Locate the cell with the specified text and output its [X, Y] center coordinate. 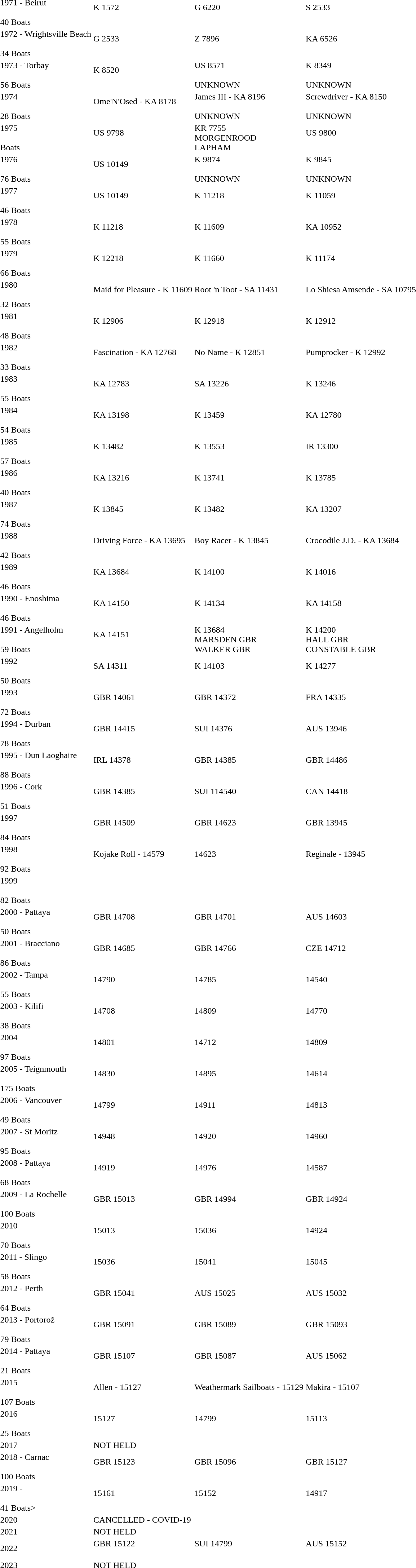
14708 [143, 1016]
14712 [249, 1047]
GBR 14061 [143, 702]
15161 [143, 1498]
Root 'n Toot - SA 11431 [249, 294]
GBR 14708 [143, 922]
Driving Force - KA 13695 [143, 545]
K 8520 [143, 75]
GBR 15096 [249, 1467]
Fascination - KA 12768 [143, 357]
K 13684 MARSDEN GBR WALKER GBR [249, 639]
KA 13684 [143, 577]
14790 [143, 984]
KA 12783 [143, 389]
GBR 14685 [143, 953]
K 14134 [249, 608]
GBR 15107 [143, 1361]
14895 [249, 1078]
15041 [249, 1267]
K 13553 [249, 451]
15127 [143, 1423]
Allen - 15127 [143, 1392]
K 12906 [143, 326]
14919 [143, 1173]
US 8571UNKNOWN [249, 75]
GBR 15091 [143, 1329]
K 11609 [249, 232]
K 13741 [249, 483]
IRL 14378 [143, 765]
14785 [249, 984]
K 13845 [143, 514]
James III - KA 8196UNKNOWN [249, 106]
GBR 15089 [249, 1329]
K 12218 [143, 263]
K 14100 [249, 577]
SUI 14376 [249, 734]
14976 [249, 1173]
SA 14311 [143, 671]
15152 [249, 1498]
14801 [143, 1047]
GBR 14372 [249, 702]
K 9874UNKNOWN [249, 169]
K 12918 [249, 326]
SUI 14799 [249, 1549]
GBR 15087 [249, 1361]
K 14103 [249, 671]
AUS 15025 [249, 1298]
Ome'N'Osed - KA 8178 [143, 106]
Weathermark Sailboats - 15129 [249, 1392]
KA 13216 [143, 483]
14948 [143, 1141]
14920 [249, 1141]
15013 [143, 1235]
US 9798 [143, 138]
GBR 14701 [249, 922]
KA 14150 [143, 608]
GBR 14766 [249, 953]
SUI 114540 [249, 796]
Maid for Pleasure - K 11609 [143, 294]
KR 7755MORGENROODLAPHAM [249, 138]
No Name - K 12851 [249, 357]
K 13459 [249, 420]
GBR 14509 [143, 828]
G 2533 [143, 44]
GBR 14994 [249, 1204]
GBR 15122 [143, 1549]
14830 [143, 1078]
GBR 14623 [249, 828]
Boy Racer - K 13845 [249, 545]
14911 [249, 1110]
GBR 15013 [143, 1204]
SA 13226 [249, 389]
GBR 15123 [143, 1467]
Z 7896 [249, 44]
14623 [249, 859]
GBR 14415 [143, 734]
KA 13198 [143, 420]
K 11660 [249, 263]
Kojake Roll - 14579 [143, 859]
KA 14151 [143, 639]
GBR 15041 [143, 1298]
14809 [249, 1016]
